Provide the (x, y) coordinate of the cell's center where the given text is located.  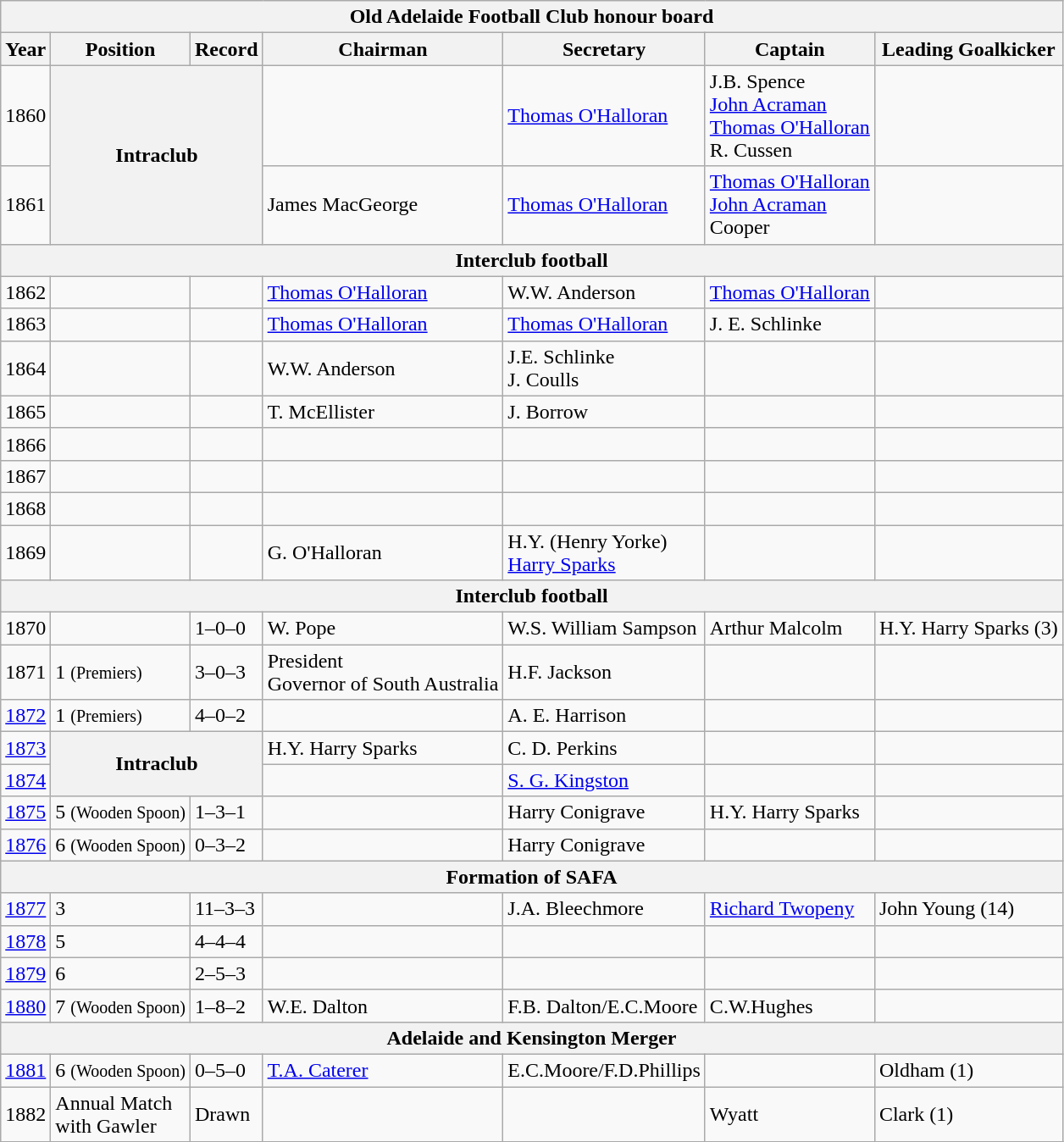
1860 (25, 115)
T.A. Caterer (383, 1070)
1882 (25, 1113)
C. D. Perkins (604, 748)
1867 (25, 476)
Arthur Malcolm (790, 629)
7 (Wooden Spoon) (120, 1006)
E.C.Moore/F.D.Phillips (604, 1070)
3 (120, 909)
1–3–1 (226, 812)
H.Y. Harry Sparks (3) (968, 629)
0–5–0 (226, 1070)
Captain (790, 49)
Secretary (604, 49)
1–8–2 (226, 1006)
1–0–0 (226, 629)
President Governor of South Australia (383, 673)
1881 (25, 1070)
1873 (25, 748)
5 (Wooden Spoon) (120, 812)
Adelaide and Kensington Merger (532, 1038)
Annual Match with Gawler (120, 1113)
1869 (25, 552)
1877 (25, 909)
1874 (25, 780)
Leading Goalkicker (968, 49)
W.E. Dalton (383, 1006)
J.B. SpenceJohn AcramanThomas O'HalloranR. Cussen (790, 115)
1862 (25, 292)
T. McEllister (383, 412)
6 (120, 973)
H.Y. (Henry Yorke) Harry Sparks (604, 552)
1872 (25, 716)
J.A. Bleechmore (604, 909)
1875 (25, 812)
Position (120, 49)
Wyatt (790, 1113)
Record (226, 49)
1880 (25, 1006)
James MacGeorge (383, 205)
1861 (25, 205)
Thomas O'HalloranJohn AcramanCooper (790, 205)
1870 (25, 629)
Clark (1) (968, 1113)
S. G. Kingston (604, 780)
Drawn (226, 1113)
1871 (25, 673)
1863 (25, 324)
Old Adelaide Football Club honour board (532, 17)
W.S. William Sampson (604, 629)
Year (25, 49)
Formation of SAFA (532, 877)
Oldham (1) (968, 1070)
1866 (25, 444)
C.W.Hughes (790, 1006)
5 (120, 941)
A. E. Harrison (604, 716)
1878 (25, 941)
0–3–2 (226, 845)
J.E. SchlinkeJ. Coulls (604, 368)
4–0–2 (226, 716)
1864 (25, 368)
3–0–3 (226, 673)
11–3–3 (226, 909)
J. E. Schlinke (790, 324)
1865 (25, 412)
G. O'Halloran (383, 552)
4–4–4 (226, 941)
1879 (25, 973)
1868 (25, 508)
H.F. Jackson (604, 673)
J. Borrow (604, 412)
W. Pope (383, 629)
Richard Twopeny (790, 909)
2–5–3 (226, 973)
John Young (14) (968, 909)
F.B. Dalton/E.C.Moore (604, 1006)
Chairman (383, 49)
1876 (25, 845)
